Scan for the cell matching the given text and deliver its [x, y] coordinate at center. 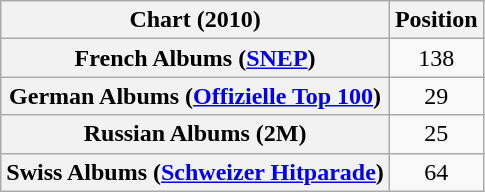
29 [436, 96]
German Albums (Offizielle Top 100) [196, 96]
Position [436, 20]
Chart (2010) [196, 20]
138 [436, 58]
64 [436, 172]
Russian Albums (2M) [196, 134]
Swiss Albums (Schweizer Hitparade) [196, 172]
25 [436, 134]
French Albums (SNEP) [196, 58]
